Scan for the cell matching the given text and deliver its (X, Y) coordinate at center. 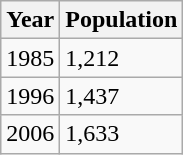
1,212 (122, 58)
Year (30, 20)
2006 (30, 134)
1,437 (122, 96)
Population (122, 20)
1996 (30, 96)
1985 (30, 58)
1,633 (122, 134)
